Capture the cell that displays the provided text and extract its [x, y] central coordinate. 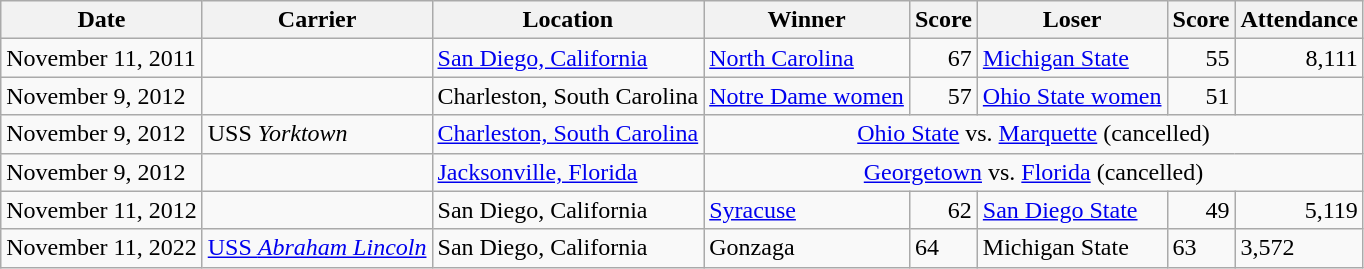
3,572 [1299, 248]
5,119 [1299, 210]
Syracuse [807, 210]
Carrier [317, 20]
Date [102, 20]
62 [943, 210]
November 11, 2011 [102, 58]
49 [1201, 210]
Gonzaga [807, 248]
Attendance [1299, 20]
64 [943, 248]
51 [1201, 96]
55 [1201, 58]
Location [568, 20]
57 [943, 96]
Ohio State vs. Marquette (cancelled) [1034, 134]
November 11, 2012 [102, 210]
Georgetown vs. Florida (cancelled) [1034, 172]
USS Abraham Lincoln [317, 248]
67 [943, 58]
Ohio State women [1072, 96]
North Carolina [807, 58]
San Diego State [1072, 210]
63 [1201, 248]
Winner [807, 20]
Notre Dame women [807, 96]
Loser [1072, 20]
USS Yorktown [317, 134]
Jacksonville, Florida [568, 172]
November 11, 2022 [102, 248]
8,111 [1299, 58]
